For the text-containing cell, return its midpoint in (X, Y) coordinate format. 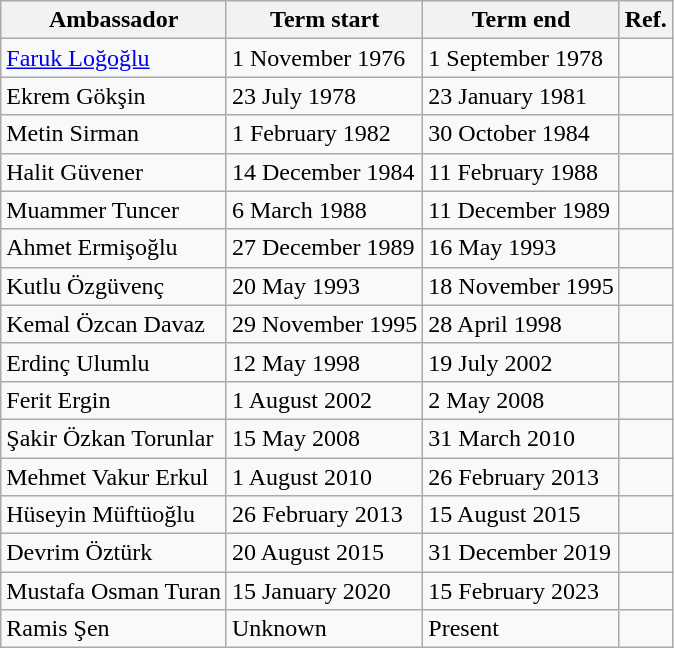
1 August 2002 (324, 400)
30 October 1984 (521, 134)
Term start (324, 20)
19 July 2002 (521, 362)
Kemal Özcan Davaz (114, 324)
16 May 1993 (521, 248)
1 September 1978 (521, 58)
15 January 2020 (324, 591)
Ekrem Gökşin (114, 96)
31 December 2019 (521, 553)
1 November 1976 (324, 58)
31 March 2010 (521, 438)
Unknown (324, 629)
27 December 1989 (324, 248)
Mehmet Vakur Erkul (114, 477)
15 February 2023 (521, 591)
Ref. (646, 20)
Ambassador (114, 20)
Halit Güvener (114, 172)
2 May 2008 (521, 400)
Ramis Şen (114, 629)
Muammer Tuncer (114, 210)
15 May 2008 (324, 438)
Şakir Özkan Torunlar (114, 438)
14 December 1984 (324, 172)
Erdinç Ulumlu (114, 362)
23 January 1981 (521, 96)
29 November 1995 (324, 324)
11 February 1988 (521, 172)
Hüseyin Müftüoğlu (114, 515)
6 March 1988 (324, 210)
Present (521, 629)
1 February 1982 (324, 134)
Term end (521, 20)
20 May 1993 (324, 286)
12 May 1998 (324, 362)
Mustafa Osman Turan (114, 591)
18 November 1995 (521, 286)
15 August 2015 (521, 515)
Ferit Ergin (114, 400)
11 December 1989 (521, 210)
Devrim Öztürk (114, 553)
Faruk Loğoğlu (114, 58)
23 July 1978 (324, 96)
28 April 1998 (521, 324)
20 August 2015 (324, 553)
Kutlu Özgüvenç (114, 286)
Metin Sirman (114, 134)
1 August 2010 (324, 477)
Ahmet Ermişoğlu (114, 248)
